Provide the (X, Y) coordinate of the cell's center where the given text is located.  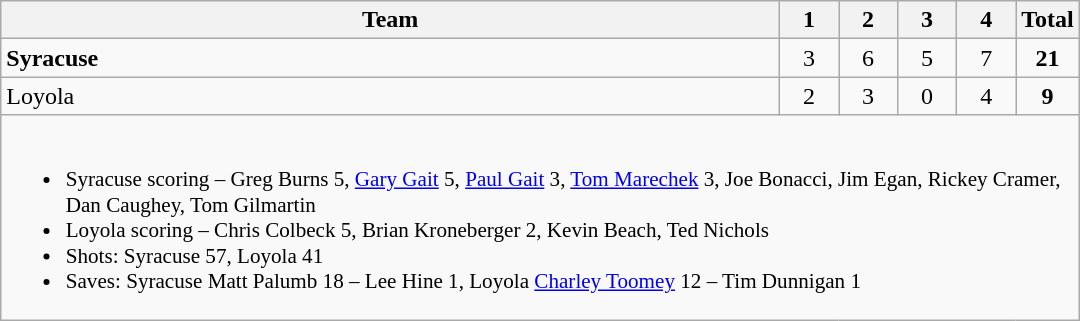
9 (1048, 96)
Loyola (390, 96)
6 (868, 58)
Team (390, 20)
5 (928, 58)
0 (928, 96)
Total (1048, 20)
21 (1048, 58)
7 (986, 58)
1 (808, 20)
Syracuse (390, 58)
